Provide the [x, y] coordinate of the cell's center where the given text is located.  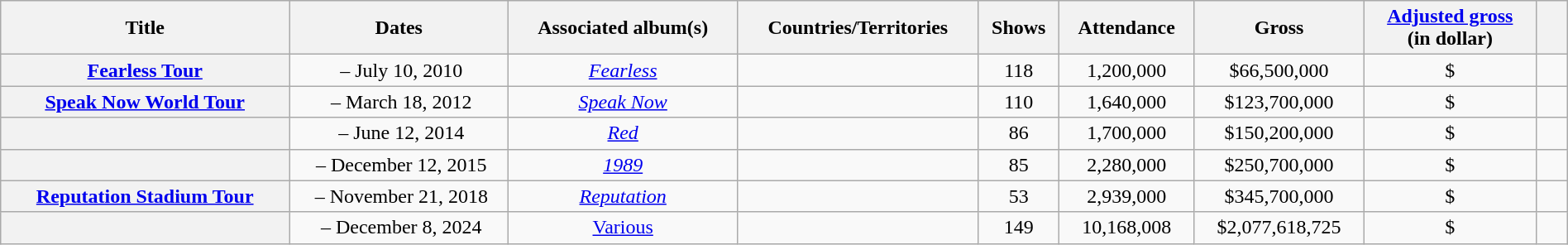
– December 12, 2015 [399, 165]
85 [1019, 165]
Title [146, 28]
Fearless [624, 70]
Reputation [624, 196]
1989 [624, 165]
Red [624, 133]
Shows [1019, 28]
– July 10, 2010 [399, 70]
110 [1019, 102]
$2,077,618,725 [1279, 228]
$123,700,000 [1279, 102]
Attendance [1126, 28]
Gross [1279, 28]
– November 21, 2018 [399, 196]
$345,700,000 [1279, 196]
10,168,008 [1126, 228]
86 [1019, 133]
2,939,000 [1126, 196]
1,640,000 [1126, 102]
53 [1019, 196]
118 [1019, 70]
– December 8, 2024 [399, 228]
2,280,000 [1126, 165]
– March 18, 2012 [399, 102]
Adjusted gross(in dollar) [1450, 28]
Speak Now [624, 102]
– June 12, 2014 [399, 133]
Reputation Stadium Tour [146, 196]
149 [1019, 228]
$66,500,000 [1279, 70]
1,200,000 [1126, 70]
1,700,000 [1126, 133]
Countries/Territories [858, 28]
Speak Now World Tour [146, 102]
Various [624, 228]
Dates [399, 28]
$250,700,000 [1279, 165]
Fearless Tour [146, 70]
$150,200,000 [1279, 133]
Associated album(s) [624, 28]
